For the text-containing cell, return its midpoint in [X, Y] coordinate format. 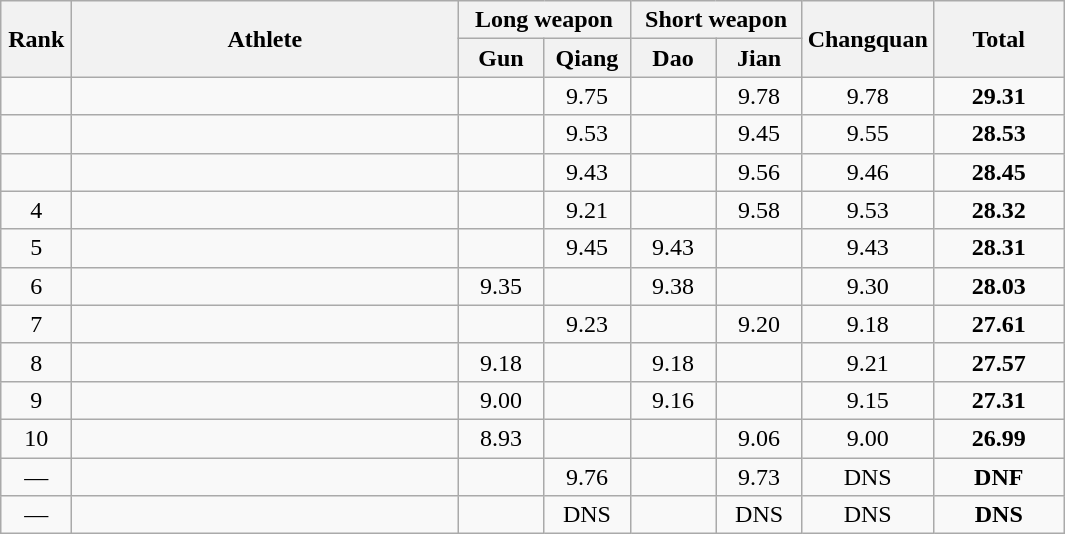
Short weapon [716, 20]
9.35 [501, 286]
9.75 [587, 96]
9.16 [673, 400]
Dao [673, 58]
9.20 [759, 324]
27.61 [998, 324]
DNF [998, 477]
28.03 [998, 286]
9.55 [868, 134]
27.31 [998, 400]
Qiang [587, 58]
27.57 [998, 362]
28.31 [998, 248]
Rank [36, 39]
9.38 [673, 286]
6 [36, 286]
5 [36, 248]
9 [36, 400]
9.15 [868, 400]
Athlete [265, 39]
9.58 [759, 210]
28.45 [998, 172]
9.73 [759, 477]
4 [36, 210]
Jian [759, 58]
8 [36, 362]
9.56 [759, 172]
Total [998, 39]
8.93 [501, 438]
Gun [501, 58]
Long weapon [544, 20]
Changquan [868, 39]
9.76 [587, 477]
9.23 [587, 324]
9.30 [868, 286]
9.46 [868, 172]
26.99 [998, 438]
28.32 [998, 210]
28.53 [998, 134]
10 [36, 438]
29.31 [998, 96]
9.06 [759, 438]
7 [36, 324]
